Output the (x, y) coordinate of the center of the cell containing the given text.  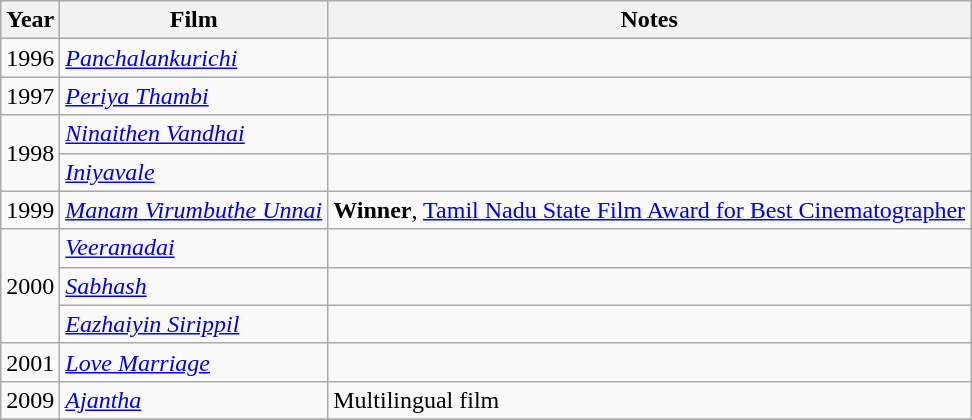
Ajantha (194, 400)
1996 (30, 58)
Manam Virumbuthe Unnai (194, 210)
Notes (650, 20)
Panchalankurichi (194, 58)
Veeranadai (194, 248)
Film (194, 20)
Iniyavale (194, 172)
1998 (30, 153)
Eazhaiyin Sirippil (194, 324)
2009 (30, 400)
2000 (30, 286)
Periya Thambi (194, 96)
1999 (30, 210)
Winner, Tamil Nadu State Film Award for Best Cinematographer (650, 210)
2001 (30, 362)
Ninaithen Vandhai (194, 134)
1997 (30, 96)
Love Marriage (194, 362)
Multilingual film (650, 400)
Sabhash (194, 286)
Year (30, 20)
